Locate the cell with the specified text and output its [X, Y] center coordinate. 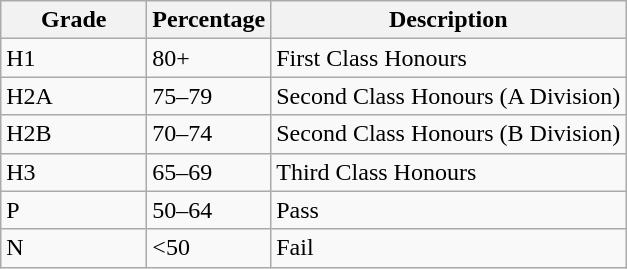
H3 [74, 172]
Second Class Honours (A Division) [448, 96]
65–69 [209, 172]
Third Class Honours [448, 172]
50–64 [209, 210]
<50 [209, 248]
Description [448, 20]
First Class Honours [448, 58]
H1 [74, 58]
80+ [209, 58]
Grade [74, 20]
Percentage [209, 20]
Second Class Honours (B Division) [448, 134]
Fail [448, 248]
Pass [448, 210]
75–79 [209, 96]
H2B [74, 134]
P [74, 210]
N [74, 248]
70–74 [209, 134]
H2A [74, 96]
